From the cell containing the given text, extract its center point as [x, y] coordinate. 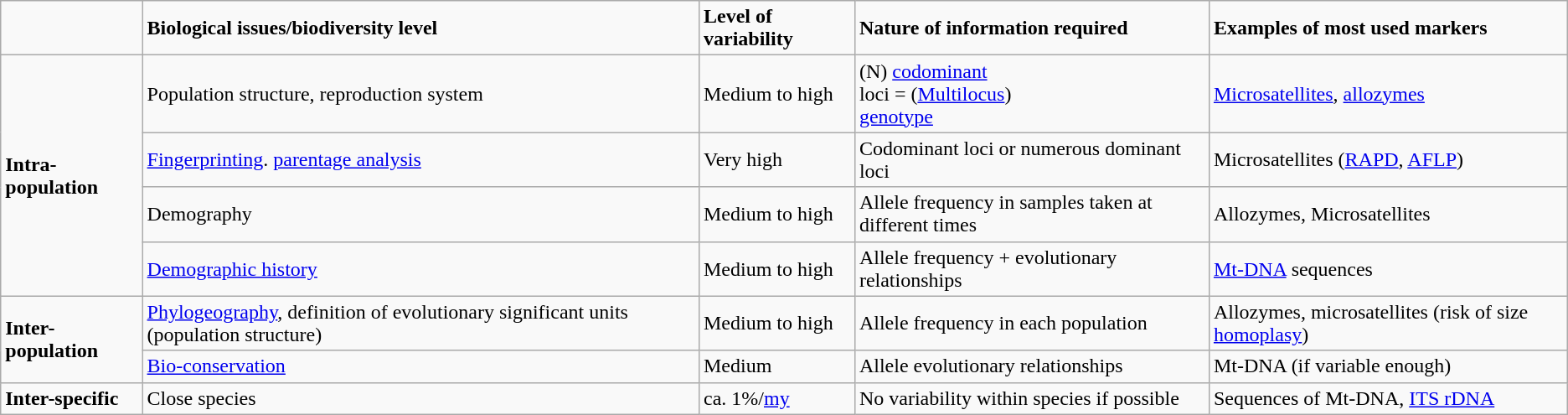
Demographic history [420, 268]
Allele frequency + evolutionary relationships [1032, 268]
Allele frequency in each population [1032, 324]
Demography [420, 215]
Inter-specific [72, 398]
Phylogeography, definition of evolutionary significant units (population structure) [420, 324]
Microsatellites, allozymes [1388, 94]
Close species [420, 398]
Examples of most used markers [1388, 29]
Allozymes, microsatellites (risk of size homoplasy) [1388, 324]
Bio-conservation [420, 366]
Sequences of Mt-DNA, ITS rDNA [1388, 398]
Inter-population [72, 339]
(N) codominantloci = (Multilocus)genotype [1032, 94]
Level of variability [776, 29]
No variability within species if possible [1032, 398]
Medium [776, 366]
Mt-DNA sequences [1388, 268]
Microsatellites (RAPD, AFLP) [1388, 159]
Mt-DNA (if variable enough) [1388, 366]
Allele evolutionary relationships [1032, 366]
Nature of information required [1032, 29]
Codominant loci or numerous dominant loci [1032, 159]
Allozymes, Microsatellites [1388, 215]
Population structure, reproduction system [420, 94]
ca. 1%/my [776, 398]
Very high [776, 159]
Allele frequency in samples taken at different times [1032, 215]
Intra-population [72, 176]
Biological issues/biodiversity level [420, 29]
Fingerprinting. parentage analysis [420, 159]
